Locate the cell with the specified text and output its (x, y) center coordinate. 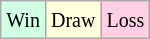
Draw (72, 20)
Win (24, 20)
Loss (126, 20)
